Output the (x, y) coordinate of the center of the cell containing the given text.  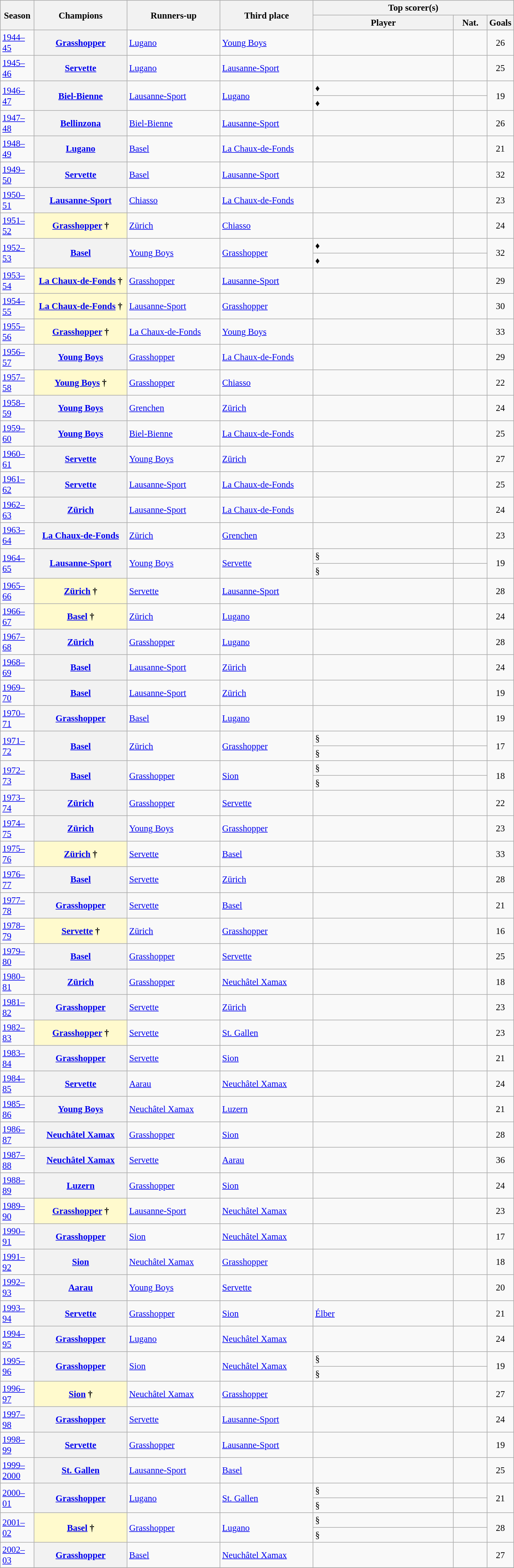
Servette † (81, 931)
1944–45 (17, 43)
1971–72 (17, 746)
Élber (383, 1313)
Runners-up (174, 15)
Bellinzona (81, 123)
2000–01 (17, 1498)
30 (500, 306)
1968–69 (17, 667)
2001–02 (17, 1528)
1999–2000 (17, 1470)
1980–81 (17, 981)
1969–70 (17, 693)
1982–83 (17, 1033)
Nat. (471, 23)
1981–82 (17, 1007)
1979–80 (17, 956)
1974–75 (17, 829)
1963–64 (17, 536)
1997–98 (17, 1420)
1989–90 (17, 1211)
1958–59 (17, 408)
Player (383, 23)
Champions (81, 15)
1953–54 (17, 281)
1972–73 (17, 775)
1960–61 (17, 460)
20 (500, 1288)
1956–57 (17, 357)
1946–47 (17, 96)
Third place (267, 15)
Goals (500, 23)
2002–03 (17, 1555)
1990–91 (17, 1236)
1964–65 (17, 563)
1986–87 (17, 1135)
1976–77 (17, 880)
1998–99 (17, 1445)
1966–67 (17, 617)
16 (500, 931)
1973–74 (17, 803)
Young Boys † (81, 383)
1961–62 (17, 485)
Top scorer(s) (413, 8)
1985–86 (17, 1109)
36 (500, 1161)
1988–89 (17, 1186)
1984–85 (17, 1084)
1970–71 (17, 718)
1991–92 (17, 1262)
1994–95 (17, 1339)
1978–79 (17, 931)
1983–84 (17, 1058)
1951–52 (17, 226)
1965–66 (17, 591)
1950–51 (17, 200)
1993–94 (17, 1313)
1977–78 (17, 906)
1996–97 (17, 1394)
1954–55 (17, 306)
1947–48 (17, 123)
1945–46 (17, 69)
1957–58 (17, 383)
1967–68 (17, 642)
1959–60 (17, 433)
1975–76 (17, 854)
1949–50 (17, 174)
1995–96 (17, 1366)
1987–88 (17, 1161)
1955–56 (17, 332)
Season (17, 15)
1952–53 (17, 253)
1992–93 (17, 1288)
Sion † (81, 1394)
1948–49 (17, 149)
1962–63 (17, 510)
